For the text-containing cell, return its midpoint in (x, y) coordinate format. 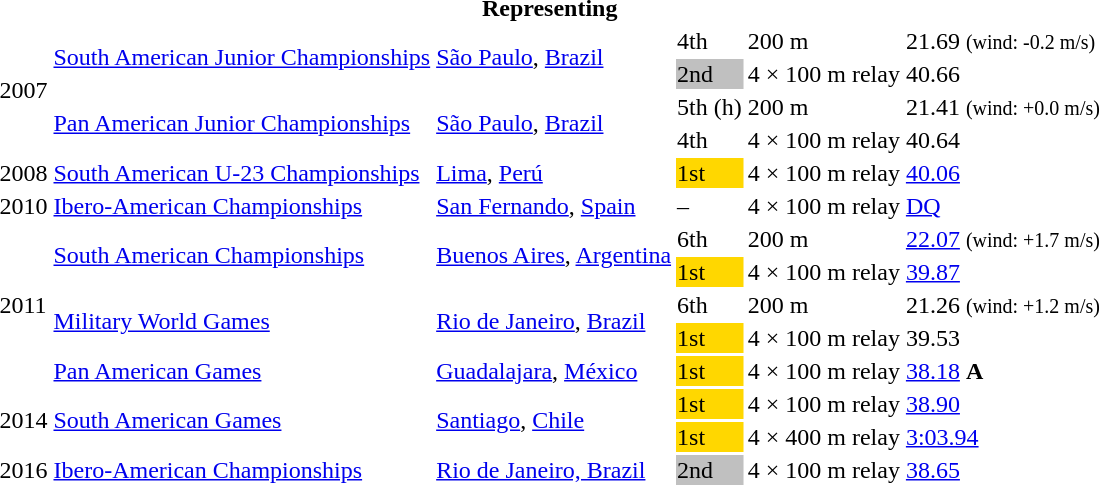
South American Championships (242, 256)
South American U-23 Championships (242, 173)
– (710, 206)
4 × 400 m relay (824, 437)
Pan American Games (242, 371)
San Fernando, Spain (554, 206)
Buenos Aires, Argentina (554, 256)
Military World Games (242, 322)
Pan American Junior Championships (242, 124)
Guadalajara, México (554, 371)
5th (h) (710, 107)
South American Junior Championships (242, 58)
Lima, Perú (554, 173)
South American Games (242, 420)
Santiago, Chile (554, 420)
